Output the (X, Y) coordinate of the center of the cell containing the given text.  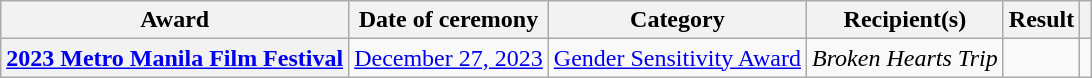
Broken Hearts Trip (904, 58)
December 27, 2023 (449, 58)
Result (1041, 20)
Date of ceremony (449, 20)
2023 Metro Manila Film Festival (175, 58)
Recipient(s) (904, 20)
Award (175, 20)
Gender Sensitivity Award (677, 58)
Category (677, 20)
